Extract the [X, Y] coordinate from the center of the cell holding the provided text.  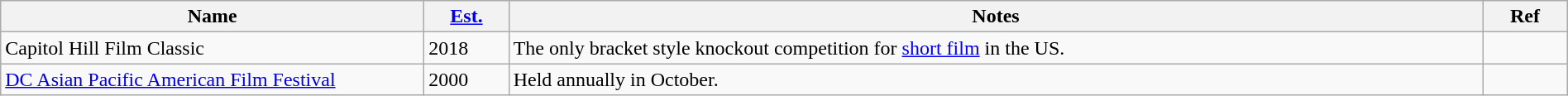
Notes [996, 17]
Ref [1525, 17]
Name [213, 17]
DC Asian Pacific American Film Festival [213, 79]
2018 [466, 48]
2000 [466, 79]
The only bracket style knockout competition for short film in the US. [996, 48]
Held annually in October. [996, 79]
Capitol Hill Film Classic [213, 48]
Est. [466, 17]
